Find where the given text appears and provide that cell's center as [X, Y] coordinate. 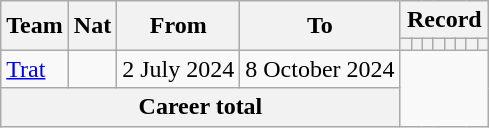
To [320, 26]
8 October 2024 [320, 69]
Team [35, 26]
Record [444, 20]
2 July 2024 [178, 69]
From [178, 26]
Career total [200, 107]
Trat [35, 69]
Nat [92, 26]
